For the text-containing cell, return its midpoint in (X, Y) coordinate format. 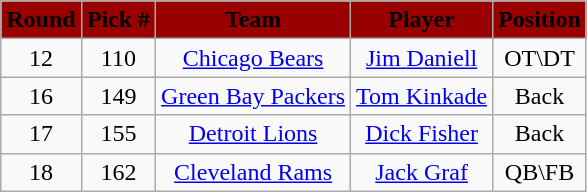
Pick # (118, 20)
OT\DT (540, 58)
18 (41, 172)
162 (118, 172)
Jack Graf (422, 172)
QB\FB (540, 172)
Detroit Lions (254, 134)
17 (41, 134)
Dick Fisher (422, 134)
Chicago Bears (254, 58)
Tom Kinkade (422, 96)
149 (118, 96)
Cleveland Rams (254, 172)
Team (254, 20)
16 (41, 96)
Player (422, 20)
Green Bay Packers (254, 96)
Position (540, 20)
12 (41, 58)
Jim Daniell (422, 58)
Round (41, 20)
155 (118, 134)
110 (118, 58)
